Provide the (X, Y) coordinate of the cell's center where the given text is located.  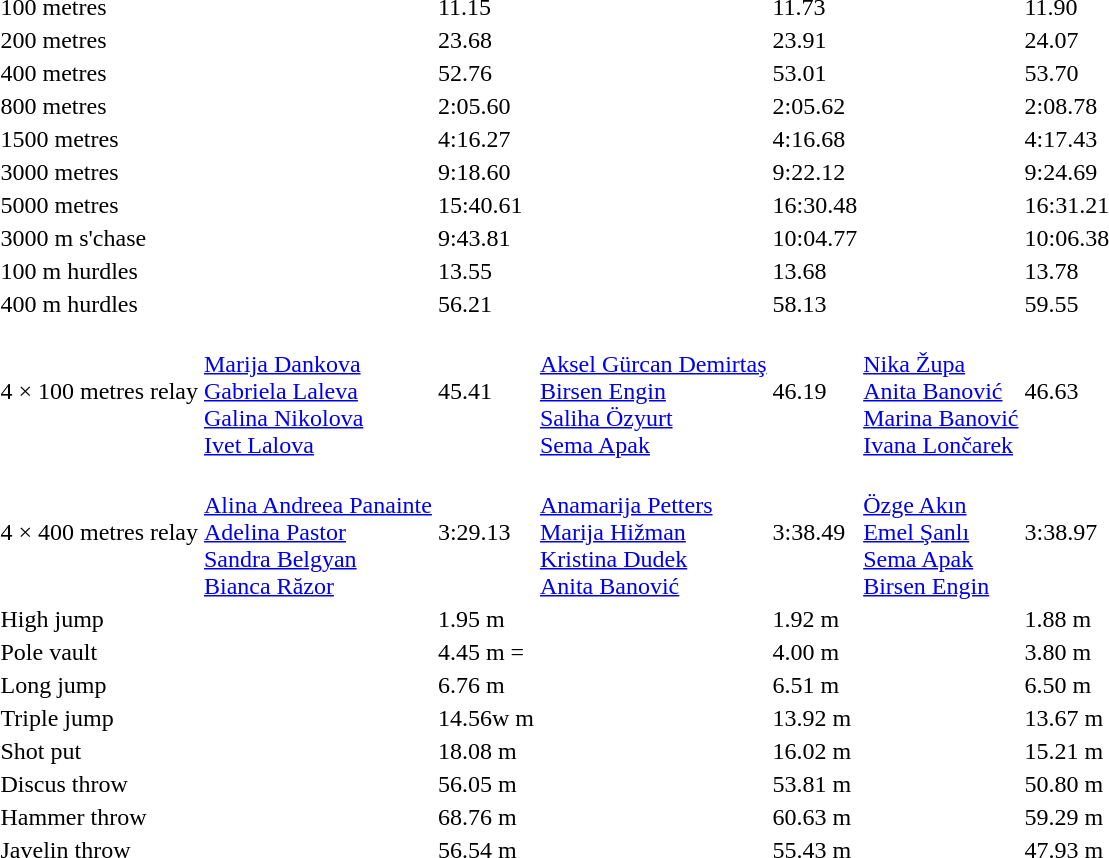
53.01 (815, 73)
3:29.13 (486, 532)
9:22.12 (815, 172)
53.81 m (815, 784)
4:16.68 (815, 139)
1.95 m (486, 619)
4:16.27 (486, 139)
16:30.48 (815, 205)
6.76 m (486, 685)
4.00 m (815, 652)
9:43.81 (486, 238)
13.92 m (815, 718)
Aksel Gürcan DemirtaşBirsen EnginSaliha ÖzyurtSema Apak (653, 391)
46.19 (815, 391)
18.08 m (486, 751)
56.21 (486, 304)
13.55 (486, 271)
6.51 m (815, 685)
4.45 m = (486, 652)
Anamarija PettersMarija HižmanKristina DudekAnita Banović (653, 532)
10:04.77 (815, 238)
15:40.61 (486, 205)
58.13 (815, 304)
9:18.60 (486, 172)
2:05.60 (486, 106)
16.02 m (815, 751)
Nika ŽupaAnita BanovićMarina BanovićIvana Lončarek (941, 391)
2:05.62 (815, 106)
45.41 (486, 391)
56.05 m (486, 784)
Alina Andreea PanainteAdelina PastorSandra BelgyanBianca Răzor (318, 532)
Marija DankovaGabriela LalevaGalina NikolovaIvet Lalova (318, 391)
52.76 (486, 73)
1.92 m (815, 619)
23.68 (486, 40)
14.56w m (486, 718)
23.91 (815, 40)
13.68 (815, 271)
60.63 m (815, 817)
3:38.49 (815, 532)
68.76 m (486, 817)
Özge AkınEmel ŞanlıSema ApakBirsen Engin (941, 532)
